Provide the [X, Y] coordinate of the cell's center where the given text is located.  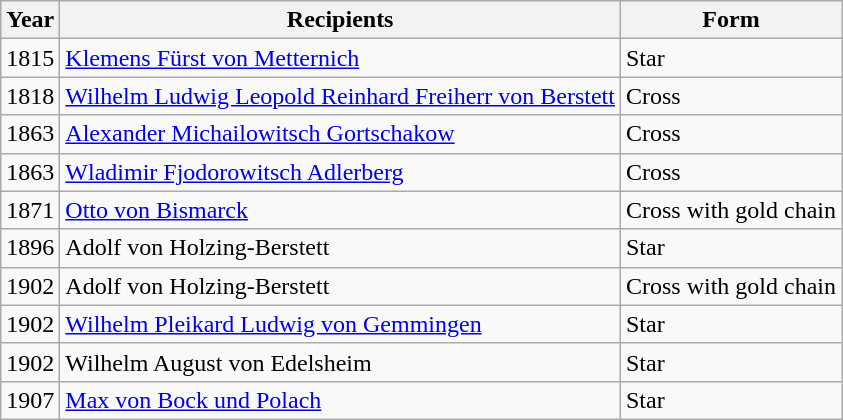
Klemens Fürst von Metternich [340, 58]
Alexander Michailowitsch Gortschakow [340, 134]
1896 [30, 248]
Wilhelm Pleikard Ludwig von Gemmingen [340, 324]
Recipients [340, 20]
Wladimir Fjodorowitsch Adlerberg [340, 172]
1818 [30, 96]
Wilhelm August von Edelsheim [340, 362]
Year [30, 20]
1871 [30, 210]
1815 [30, 58]
Max von Bock und Polach [340, 400]
Form [730, 20]
Wilhelm Ludwig Leopold Reinhard Freiherr von Berstett [340, 96]
Otto von Bismarck [340, 210]
1907 [30, 400]
